Locate the cell with the specified text and output its (x, y) center coordinate. 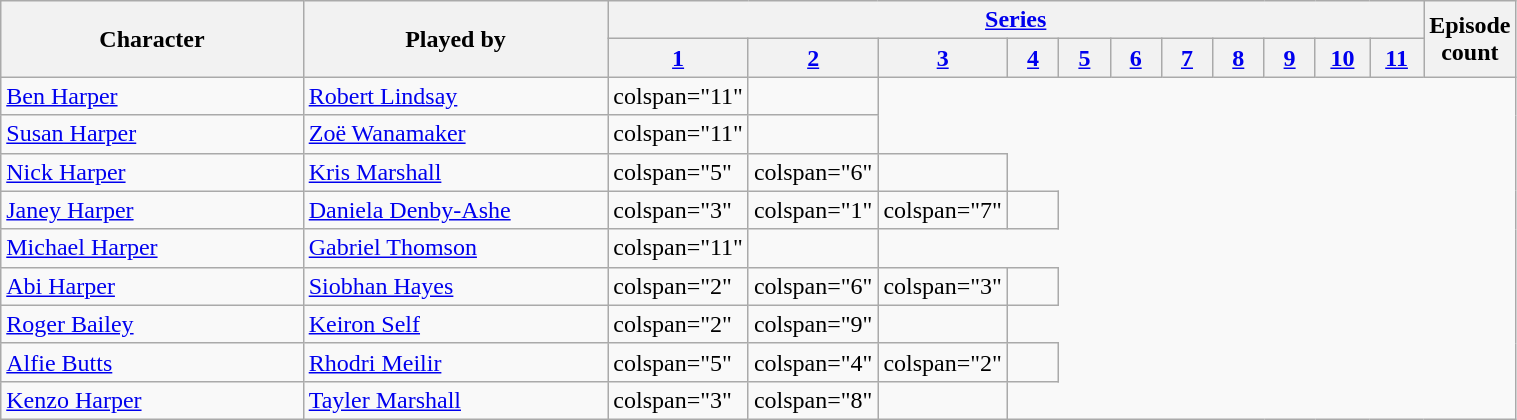
Janey Harper (152, 210)
colspan="9" (813, 324)
Zoë Wanamaker (456, 134)
6 (1136, 58)
9 (1290, 58)
Keiron Self (456, 324)
Michael Harper (152, 248)
Robert Lindsay (456, 96)
2 (813, 58)
Susan Harper (152, 134)
colspan="4" (813, 362)
3 (943, 58)
Series (1016, 20)
4 (1032, 58)
Daniela Denby-Ashe (456, 210)
7 (1186, 58)
Character (152, 39)
1 (678, 58)
Tayler Marshall (456, 400)
Siobhan Hayes (456, 286)
Played by (456, 39)
Rhodri Meilir (456, 362)
5 (1084, 58)
Gabriel Thomson (456, 248)
11 (1397, 58)
Nick Harper (152, 172)
Episode count (1470, 39)
Roger Bailey (152, 324)
Abi Harper (152, 286)
8 (1238, 58)
Ben Harper (152, 96)
colspan="8" (813, 400)
colspan="1" (813, 210)
10 (1342, 58)
Alfie Butts (152, 362)
colspan="7" (943, 210)
Kris Marshall (456, 172)
Kenzo Harper (152, 400)
